From the cell containing the given text, extract its center point as [x, y] coordinate. 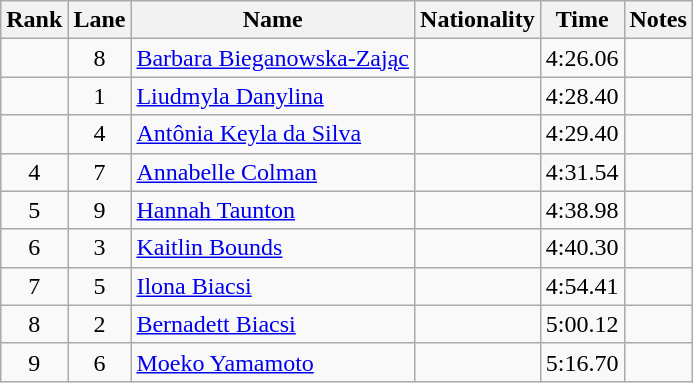
5:16.70 [582, 362]
Nationality [478, 20]
Annabelle Colman [273, 172]
4:54.41 [582, 286]
4:29.40 [582, 134]
Hannah Taunton [273, 210]
Kaitlin Bounds [273, 248]
4:28.40 [582, 96]
4:38.98 [582, 210]
Moeko Yamamoto [273, 362]
Barbara Bieganowska-Zając [273, 58]
3 [100, 248]
Name [273, 20]
4:26.06 [582, 58]
1 [100, 96]
Antônia Keyla da Silva [273, 134]
Liudmyla Danylina [273, 96]
Bernadett Biacsi [273, 324]
Time [582, 20]
Ilona Biacsi [273, 286]
Rank [34, 20]
Notes [658, 20]
4:40.30 [582, 248]
Lane [100, 20]
4:31.54 [582, 172]
2 [100, 324]
5:00.12 [582, 324]
